Return the (x, y) coordinate for the center point of the cell that contains the specified text.  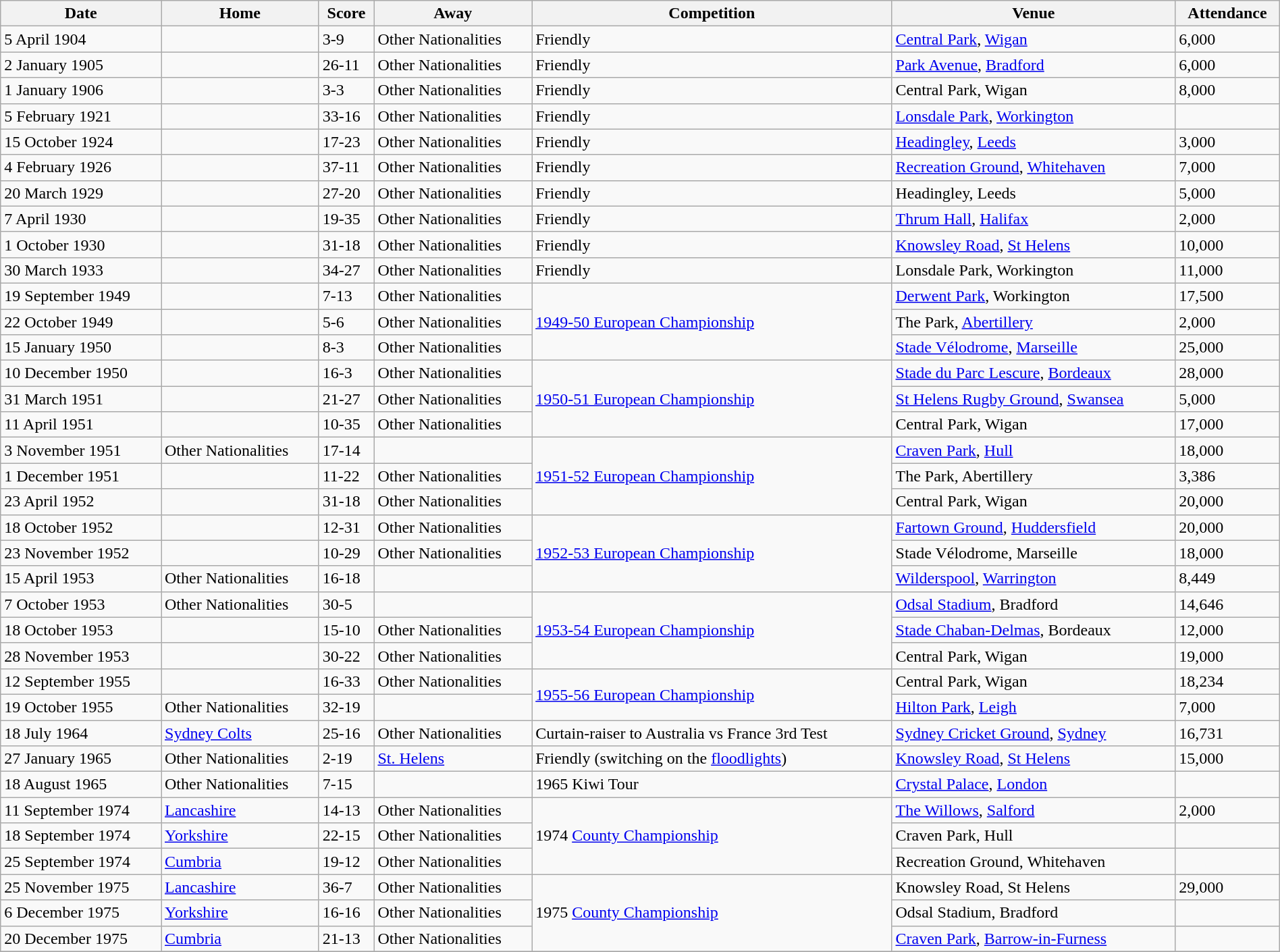
16-3 (346, 373)
1950-51 European Championship (712, 399)
19 October 1955 (81, 707)
1 January 1906 (81, 90)
22-15 (346, 836)
21-13 (346, 938)
1 December 1951 (81, 476)
Date (81, 14)
12-31 (346, 527)
28 November 1953 (81, 656)
25-16 (346, 733)
7-15 (346, 785)
7 April 1930 (81, 219)
15 April 1953 (81, 579)
25 November 1975 (81, 887)
17-14 (346, 450)
Hilton Park, Leigh (1034, 707)
1951-52 European Championship (712, 476)
11 September 1974 (81, 810)
Attendance (1227, 14)
Venue (1034, 14)
Park Avenue, Bradford (1034, 65)
22 October 1949 (81, 322)
19,000 (1227, 656)
30 March 1933 (81, 270)
32-19 (346, 707)
1955-56 European Championship (712, 694)
20 March 1929 (81, 193)
Home (240, 14)
7-13 (346, 296)
33-16 (346, 116)
5 February 1921 (81, 116)
Sydney Colts (240, 733)
11 April 1951 (81, 425)
17,500 (1227, 296)
Wilderspool, Warrington (1034, 579)
8-3 (346, 348)
23 April 1952 (81, 502)
12,000 (1227, 630)
16,731 (1227, 733)
St. Helens (453, 759)
Stade Chaban-Delmas, Bordeaux (1034, 630)
11,000 (1227, 270)
17-23 (346, 142)
36-7 (346, 887)
15 October 1924 (81, 142)
2 January 1905 (81, 65)
15,000 (1227, 759)
31 March 1951 (81, 399)
10-35 (346, 425)
18,234 (1227, 681)
17,000 (1227, 425)
Fartown Ground, Huddersfield (1034, 527)
3-3 (346, 90)
3-9 (346, 39)
Stade du Parc Lescure, Bordeaux (1034, 373)
1953-54 European Championship (712, 630)
Away (453, 14)
Friendly (switching on the floodlights) (712, 759)
Craven Park, Barrow-in-Furness (1034, 938)
11-22 (346, 476)
16-33 (346, 681)
12 September 1955 (81, 681)
18 October 1953 (81, 630)
Derwent Park, Workington (1034, 296)
Curtain-raiser to Australia vs France 3rd Test (712, 733)
18 October 1952 (81, 527)
18 August 1965 (81, 785)
8,449 (1227, 579)
30-5 (346, 604)
7 October 1953 (81, 604)
The Willows, Salford (1034, 810)
10 December 1950 (81, 373)
1949-50 European Championship (712, 321)
4 February 1926 (81, 167)
Competition (712, 14)
5 April 1904 (81, 39)
19-35 (346, 219)
28,000 (1227, 373)
10,000 (1227, 244)
15-10 (346, 630)
19-12 (346, 862)
Score (346, 14)
1 October 1930 (81, 244)
3,386 (1227, 476)
16-16 (346, 913)
14-13 (346, 810)
6 December 1975 (81, 913)
1965 Kiwi Tour (712, 785)
27 January 1965 (81, 759)
20 December 1975 (81, 938)
30-22 (346, 656)
2-19 (346, 759)
5-6 (346, 322)
St Helens Rugby Ground, Swansea (1034, 399)
Sydney Cricket Ground, Sydney (1034, 733)
1952-53 European Championship (712, 553)
25 September 1974 (81, 862)
1975 County Championship (712, 913)
Thrum Hall, Halifax (1034, 219)
26-11 (346, 65)
21-27 (346, 399)
8,000 (1227, 90)
15 January 1950 (81, 348)
18 July 1964 (81, 733)
19 September 1949 (81, 296)
1974 County Championship (712, 836)
37-11 (346, 167)
25,000 (1227, 348)
23 November 1952 (81, 553)
34-27 (346, 270)
3 November 1951 (81, 450)
Crystal Palace, London (1034, 785)
18 September 1974 (81, 836)
14,646 (1227, 604)
29,000 (1227, 887)
16-18 (346, 579)
10-29 (346, 553)
3,000 (1227, 142)
27-20 (346, 193)
